From the cell containing the given text, extract its center point as [X, Y] coordinate. 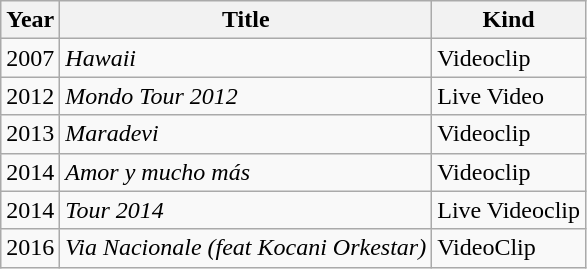
Mondo Tour 2012 [246, 96]
2013 [30, 134]
Year [30, 20]
Amor y mucho más [246, 172]
VideoClip [509, 248]
Tour 2014 [246, 210]
Kind [509, 20]
2016 [30, 248]
Live Video [509, 96]
Maradevi [246, 134]
Title [246, 20]
2007 [30, 58]
Via Nacionale (feat Kocani Orkestar) [246, 248]
Live Videoclip [509, 210]
Hawaii [246, 58]
2012 [30, 96]
